Determine the [x, y] coordinate at the center of the cell enclosing the given text.  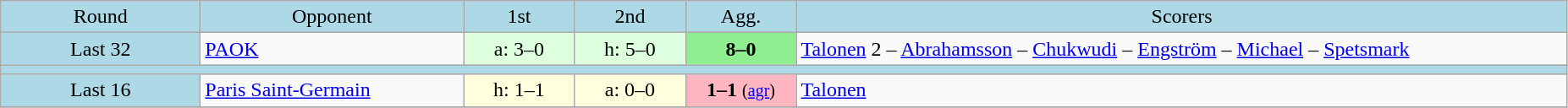
a: 3–0 [520, 49]
1–1 (agr) [741, 90]
1st [520, 17]
Round [101, 17]
h: 5–0 [630, 49]
Talonen 2 – Abrahamsson – Chukwudi – Engström – Michael – Spetsmark [1181, 49]
Talonen [1181, 90]
h: 1–1 [520, 90]
2nd [630, 17]
Last 32 [101, 49]
Last 16 [101, 90]
PAOK [332, 49]
Scorers [1181, 17]
a: 0–0 [630, 90]
Paris Saint-Germain [332, 90]
Agg. [741, 17]
Opponent [332, 17]
8–0 [741, 49]
